Search for the cell housing the specified text and yield its (x, y) center coordinate. 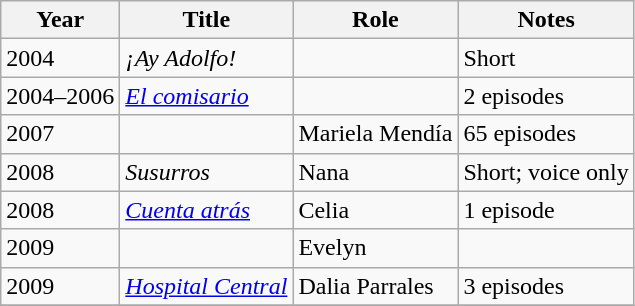
Susurros (206, 172)
Short (546, 58)
Short; voice only (546, 172)
2 episodes (546, 96)
El comisario (206, 96)
Year (60, 20)
Title (206, 20)
Hospital Central (206, 286)
65 episodes (546, 134)
¡Ay Adolfo! (206, 58)
1 episode (546, 210)
Nana (376, 172)
Dalia Parrales (376, 286)
Celia (376, 210)
2004–2006 (60, 96)
Cuenta atrás (206, 210)
Role (376, 20)
Mariela Mendía (376, 134)
2007 (60, 134)
Notes (546, 20)
2004 (60, 58)
3 episodes (546, 286)
Evelyn (376, 248)
